From the cell containing the given text, extract its center point as [x, y] coordinate. 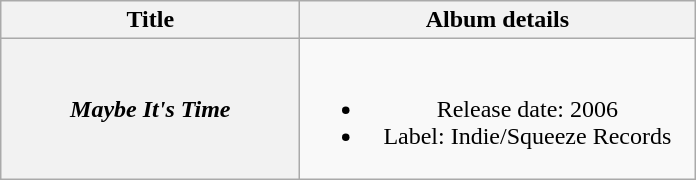
Title [150, 20]
Release date: 2006Label: Indie/Squeeze Records [498, 109]
Album details [498, 20]
Maybe It's Time [150, 109]
